Pinpoint the cell where the given text exists, returning its [x, y] midpoint coordinate. 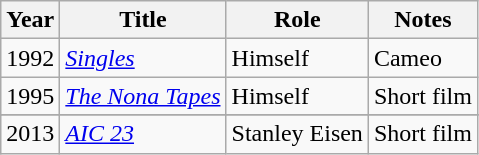
2013 [30, 134]
1992 [30, 58]
Cameo [422, 58]
Singles [143, 58]
Stanley Eisen [297, 134]
Notes [422, 20]
1995 [30, 96]
Year [30, 20]
The Nona Tapes [143, 96]
AIC 23 [143, 134]
Title [143, 20]
Role [297, 20]
